Locate the cell with the specified text and output its [x, y] center coordinate. 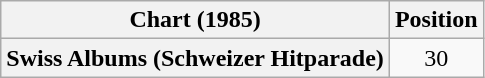
Position [436, 20]
30 [436, 58]
Chart (1985) [196, 20]
Swiss Albums (Schweizer Hitparade) [196, 58]
